Identify which cell holds the provided text, then report its [X, Y] central coordinate. 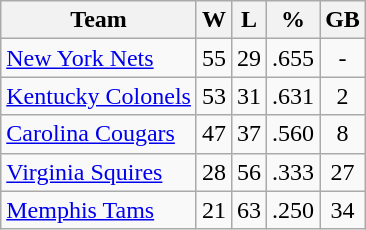
27 [343, 172]
.560 [294, 134]
2 [343, 96]
53 [214, 96]
34 [343, 210]
47 [214, 134]
55 [214, 58]
Team [99, 20]
8 [343, 134]
56 [250, 172]
Kentucky Colonels [99, 96]
.655 [294, 58]
.250 [294, 210]
31 [250, 96]
Carolina Cougars [99, 134]
.333 [294, 172]
% [294, 20]
Virginia Squires [99, 172]
- [343, 58]
21 [214, 210]
28 [214, 172]
37 [250, 134]
Memphis Tams [99, 210]
.631 [294, 96]
New York Nets [99, 58]
W [214, 20]
GB [343, 20]
63 [250, 210]
29 [250, 58]
L [250, 20]
